From the cell containing the given text, extract its center point as (X, Y) coordinate. 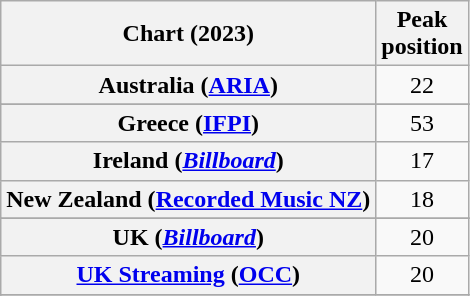
Australia (ARIA) (188, 85)
Greece (IFPI) (188, 123)
New Zealand (Recorded Music NZ) (188, 199)
Ireland (Billboard) (188, 161)
Peakposition (422, 34)
22 (422, 85)
UK Streaming (OCC) (188, 275)
Chart (2023) (188, 34)
53 (422, 123)
UK (Billboard) (188, 237)
18 (422, 199)
17 (422, 161)
